Capture the cell that displays the provided text and extract its [X, Y] central coordinate. 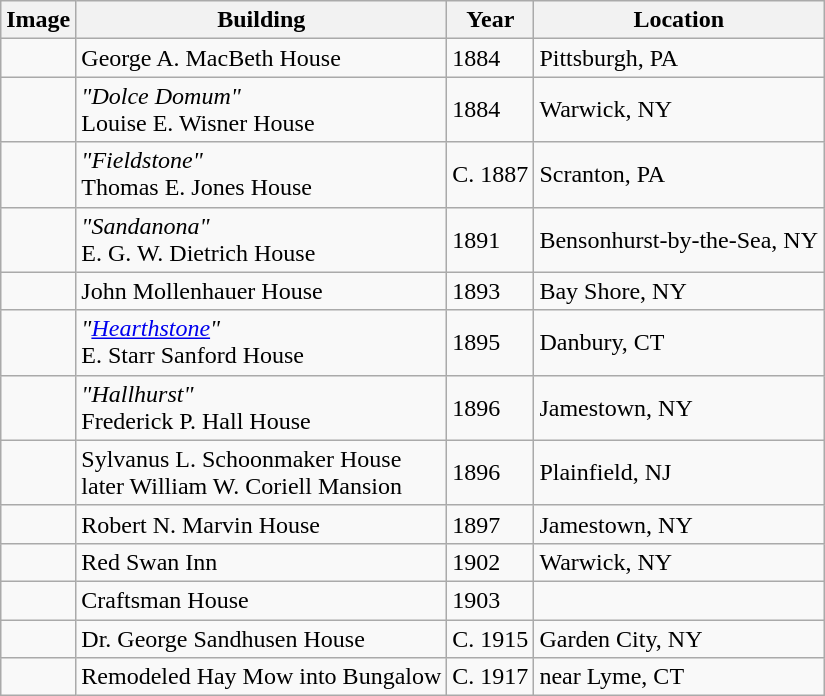
1903 [490, 600]
1897 [490, 524]
Plainfield, NJ [679, 472]
Remodeled Hay Mow into Bungalow [262, 677]
Bensonhurst-by-the-Sea, NY [679, 240]
Danbury, CT [679, 342]
"Sandanona"E. G. W. Dietrich House [262, 240]
Image [38, 20]
C. 1887 [490, 174]
George A. MacBeth House [262, 58]
"Dolce Domum"Louise E. Wisner House [262, 110]
"Hearthstone"E. Starr Sanford House [262, 342]
Garden City, NY [679, 639]
1895 [490, 342]
John Mollenhauer House [262, 291]
C. 1917 [490, 677]
Building [262, 20]
Scranton, PA [679, 174]
Robert N. Marvin House [262, 524]
1902 [490, 562]
1891 [490, 240]
"Hallhurst"Frederick P. Hall House [262, 408]
"Fieldstone"Thomas E. Jones House [262, 174]
Dr. George Sandhusen House [262, 639]
C. 1915 [490, 639]
Pittsburgh, PA [679, 58]
Year [490, 20]
Sylvanus L. Schoonmaker Houselater William W. Coriell Mansion [262, 472]
Craftsman House [262, 600]
near Lyme, CT [679, 677]
1893 [490, 291]
Red Swan Inn [262, 562]
Bay Shore, NY [679, 291]
Location [679, 20]
